Search for the cell housing the specified text and yield its (X, Y) center coordinate. 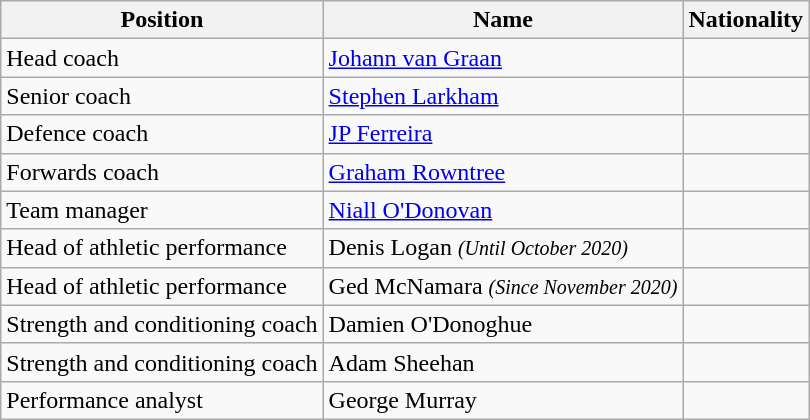
Name (503, 20)
Team manager (162, 210)
JP Ferreira (503, 134)
Forwards coach (162, 172)
Adam Sheehan (503, 362)
Ged McNamara (Since November 2020) (503, 286)
George Murray (503, 400)
Position (162, 20)
Johann van Graan (503, 58)
Head coach (162, 58)
Nationality (746, 20)
Performance analyst (162, 400)
Graham Rowntree (503, 172)
Stephen Larkham (503, 96)
Niall O'Donovan (503, 210)
Senior coach (162, 96)
Defence coach (162, 134)
Denis Logan (Until October 2020) (503, 248)
Damien O'Donoghue (503, 324)
